Pinpoint the cell where the given text exists, returning its (x, y) midpoint coordinate. 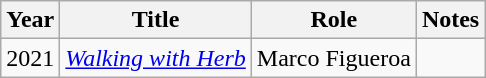
Role (334, 20)
Year (30, 20)
Notes (450, 20)
2021 (30, 58)
Marco Figueroa (334, 58)
Walking with Herb (156, 58)
Title (156, 20)
